Return the (X, Y) coordinate for the center point of the cell that contains the specified text.  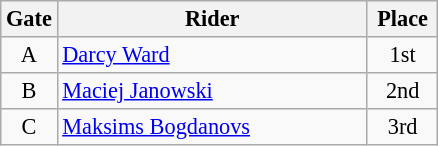
1st (402, 55)
Maksims Bogdanovs (212, 126)
Gate (29, 19)
Darcy Ward (212, 55)
Rider (212, 19)
B (29, 90)
Place (402, 19)
A (29, 55)
2nd (402, 90)
Maciej Janowski (212, 90)
3rd (402, 126)
C (29, 126)
